Detect which cell encompasses the target text, then output its (x, y) center coordinate. 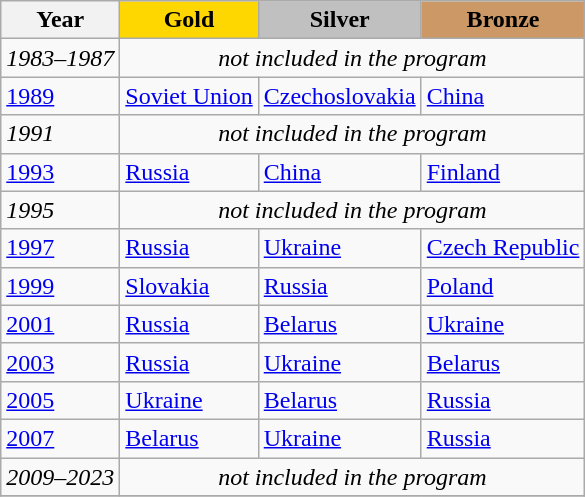
Czechoslovakia (340, 96)
Year (60, 20)
2009–2023 (60, 477)
1989 (60, 96)
Poland (503, 286)
1991 (60, 134)
Czech Republic (503, 248)
Bronze (503, 20)
2001 (60, 324)
1995 (60, 210)
1999 (60, 286)
1983–1987 (60, 58)
2007 (60, 438)
2005 (60, 400)
Finland (503, 172)
Silver (340, 20)
Soviet Union (189, 96)
2003 (60, 362)
Slovakia (189, 286)
1993 (60, 172)
1997 (60, 248)
Gold (189, 20)
